Pinpoint the cell where the given text exists, returning its (X, Y) midpoint coordinate. 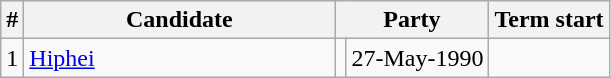
Candidate (180, 20)
Hiphei (180, 58)
1 (12, 58)
Party (412, 20)
Term start (549, 20)
27-May-1990 (418, 58)
# (12, 20)
